Provide the [X, Y] coordinate of the cell's center where the given text is located.  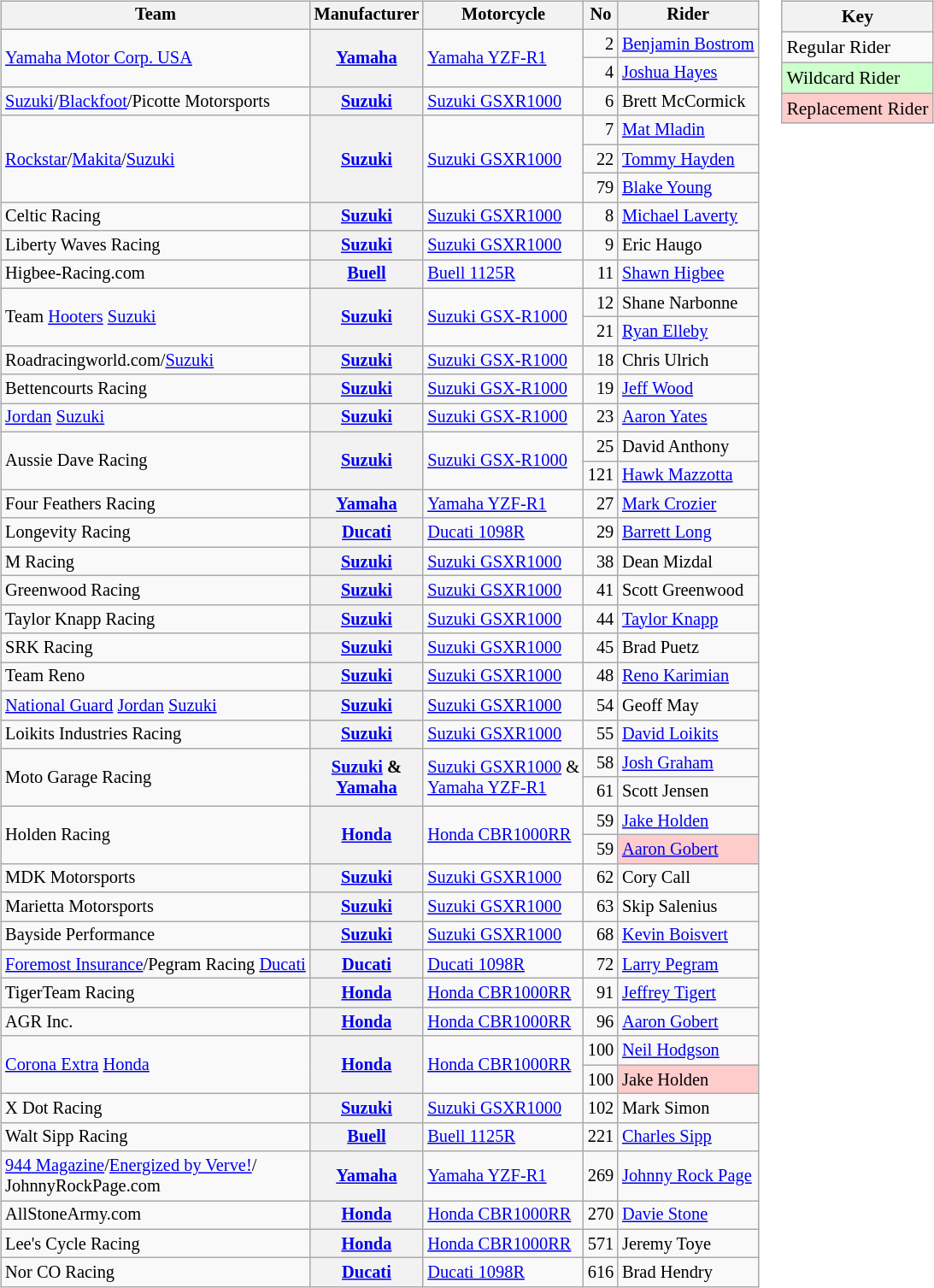
Marietta Motorsports [156, 907]
221 [601, 1137]
Taylor Knapp Racing [156, 619]
Four Feathers Racing [156, 504]
Greenwood Racing [156, 591]
Dean Mizdal [688, 562]
Josh Graham [688, 763]
Key [857, 17]
571 [601, 1244]
Kevin Boisvert [688, 936]
9 [601, 245]
Team Reno [156, 677]
96 [601, 1022]
David Anthony [688, 446]
Corona Extra Honda [156, 1065]
Larry Pegram [688, 964]
Moto Garage Racing [156, 778]
Jeffrey Tigert [688, 993]
55 [601, 734]
63 [601, 907]
Brad Hendry [688, 1273]
Michael Laverty [688, 216]
Motorcycle [503, 15]
616 [601, 1273]
62 [601, 878]
2 [601, 44]
No [601, 15]
SRK Racing [156, 648]
Skip Salenius [688, 907]
22 [601, 159]
Barrett Long [688, 532]
45 [601, 648]
Liberty Waves Racing [156, 245]
8 [601, 216]
68 [601, 936]
Replacement Rider [857, 109]
Aaron Yates [688, 418]
Jeremy Toye [688, 1244]
11 [601, 274]
23 [601, 418]
Shane Narbonne [688, 303]
Rider [688, 15]
41 [601, 591]
Geoff May [688, 705]
Suzuki GSXR1000 & Yamaha YZF-R1 [503, 778]
91 [601, 993]
27 [601, 504]
Taylor Knapp [688, 619]
29 [601, 532]
38 [601, 562]
44 [601, 619]
Reno Karimian [688, 677]
Suzuki & Yamaha [367, 778]
Davie Stone [688, 1215]
121 [601, 475]
Joshua Hayes [688, 73]
19 [601, 389]
X Dot Racing [156, 1109]
Celtic Racing [156, 216]
Brad Puetz [688, 648]
12 [601, 303]
Bayside Performance [156, 936]
AGR Inc. [156, 1022]
944 Magazine/Energized by Verve!/JohnnyRockPage.com [156, 1176]
Loikits Industries Racing [156, 734]
Holden Racing [156, 834]
7 [601, 130]
TigerTeam Racing [156, 993]
269 [601, 1176]
Rockstar/Makita/Suzuki [156, 159]
18 [601, 361]
M Racing [156, 562]
25 [601, 446]
54 [601, 705]
Neil Hodgson [688, 1050]
48 [601, 677]
Suzuki/Blackfoot/Picotte Motorsports [156, 102]
Mark Crozier [688, 504]
Charles Sipp [688, 1137]
Hawk Mazzotta [688, 475]
Scott Greenwood [688, 591]
AllStoneArmy.com [156, 1215]
Wildcard Rider [857, 78]
Aussie Dave Racing [156, 460]
Blake Young [688, 188]
Shawn Higbee [688, 274]
Walt Sipp Racing [156, 1137]
National Guard Jordan Suzuki [156, 705]
Cory Call [688, 878]
Mark Simon [688, 1109]
6 [601, 102]
Higbee-Racing.com [156, 274]
Brett McCormick [688, 102]
270 [601, 1215]
Ryan Elleby [688, 332]
Team Hooters Suzuki [156, 316]
Longevity Racing [156, 532]
Regular Rider [857, 47]
79 [601, 188]
102 [601, 1109]
Mat Mladin [688, 130]
Chris Ulrich [688, 361]
Nor CO Racing [156, 1273]
Tommy Hayden [688, 159]
Foremost Insurance/Pegram Racing Ducati [156, 964]
Johnny Rock Page [688, 1176]
Eric Haugo [688, 245]
Scott Jensen [688, 791]
Yamaha Motor Corp. USA [156, 58]
Manufacturer [367, 15]
Jordan Suzuki [156, 418]
Roadracingworld.com/Suzuki [156, 361]
Lee's Cycle Racing [156, 1244]
Team [156, 15]
Bettencourts Racing [156, 389]
Benjamin Bostrom [688, 44]
Jeff Wood [688, 389]
David Loikits [688, 734]
4 [601, 73]
61 [601, 791]
21 [601, 332]
58 [601, 763]
72 [601, 964]
MDK Motorsports [156, 878]
